For the text-containing cell, return its midpoint in [X, Y] coordinate format. 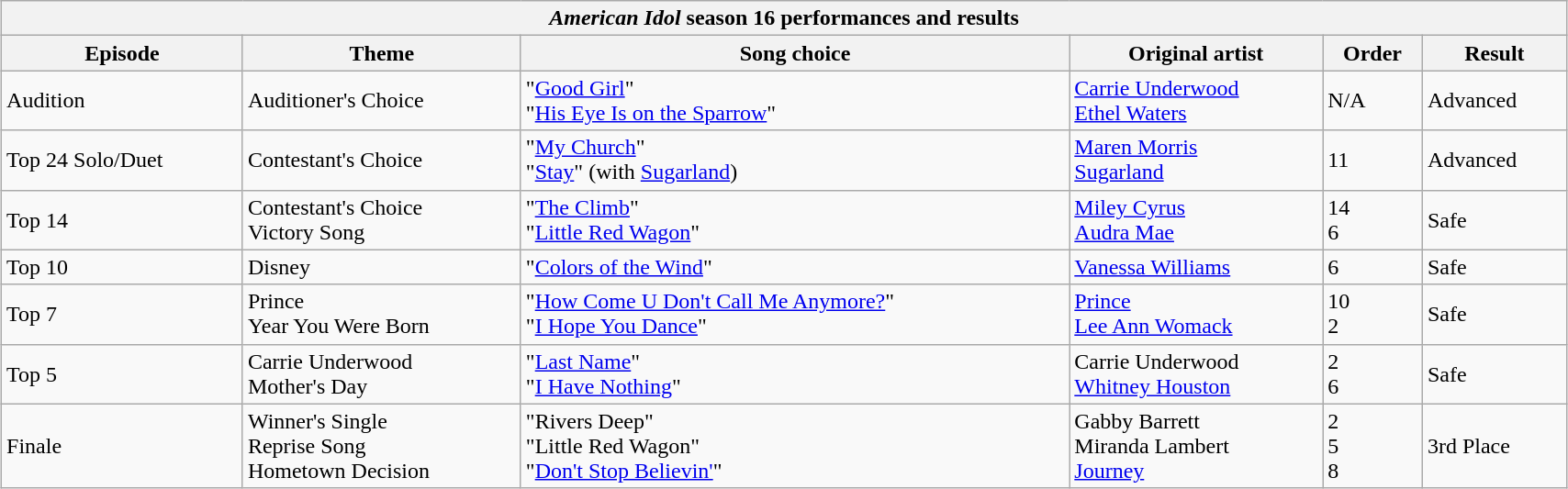
N/A [1373, 101]
Top 7 [123, 314]
Finale [123, 446]
Audition [123, 101]
Top 10 [123, 267]
PrinceYear You Were Born [382, 314]
Maren MorrisSugarland [1196, 160]
PrinceLee Ann Womack [1196, 314]
American Idol season 16 performances and results [784, 18]
258 [1373, 446]
Song choice [795, 53]
Carrie UnderwoodEthel Waters [1196, 101]
"My Church""Stay" (with Sugarland) [795, 160]
Vanessa Williams [1196, 267]
6 [1373, 267]
"Good Girl""His Eye Is on the Sparrow" [795, 101]
"How Come U Don't Call Me Anymore?""I Hope You Dance" [795, 314]
Theme [382, 53]
"The Climb""Little Red Wagon" [795, 220]
Top 14 [123, 220]
Winner's SingleReprise SongHometown Decision [382, 446]
Carrie UnderwoodMother's Day [382, 374]
Contestant's ChoiceVictory Song [382, 220]
11 [1373, 160]
Top 5 [123, 374]
Disney [382, 267]
Auditioner's Choice [382, 101]
Order [1373, 53]
"Rivers Deep""Little Red Wagon""Don't Stop Believin'" [795, 446]
102 [1373, 314]
"Colors of the Wind" [795, 267]
Original artist [1196, 53]
Gabby BarrettMiranda LambertJourney [1196, 446]
Top 24 Solo/Duet [123, 160]
26 [1373, 374]
Contestant's Choice [382, 160]
Carrie UnderwoodWhitney Houston [1196, 374]
Result [1495, 53]
3rd Place [1495, 446]
Miley CyrusAudra Mae [1196, 220]
Episode [123, 53]
146 [1373, 220]
"Last Name""I Have Nothing" [795, 374]
